Extract the (x, y) coordinate from the center of the cell holding the provided text.  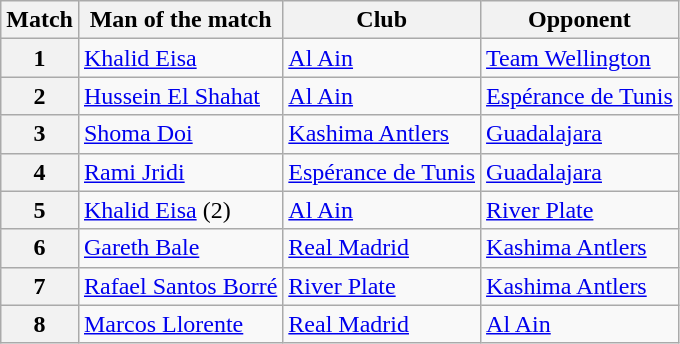
Team Wellington (580, 58)
Match (40, 20)
1 (40, 58)
3 (40, 134)
Opponent (580, 20)
Rafael Santos Borré (180, 286)
4 (40, 172)
Man of the match (180, 20)
Gareth Bale (180, 248)
8 (40, 324)
7 (40, 286)
Shoma Doi (180, 134)
5 (40, 210)
Club (382, 20)
Khalid Eisa (180, 58)
Rami Jridi (180, 172)
Hussein El Shahat (180, 96)
6 (40, 248)
2 (40, 96)
Khalid Eisa (2) (180, 210)
Marcos Llorente (180, 324)
